Pinpoint the cell where the given text exists, returning its [X, Y] midpoint coordinate. 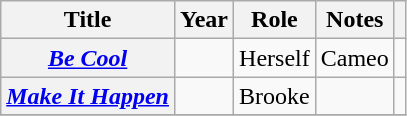
Herself [275, 58]
Year [204, 20]
Be Cool [88, 58]
Brooke [275, 96]
Make It Happen [88, 96]
Notes [354, 20]
Role [275, 20]
Title [88, 20]
Cameo [354, 58]
